Scan for the cell matching the given text and deliver its [x, y] coordinate at center. 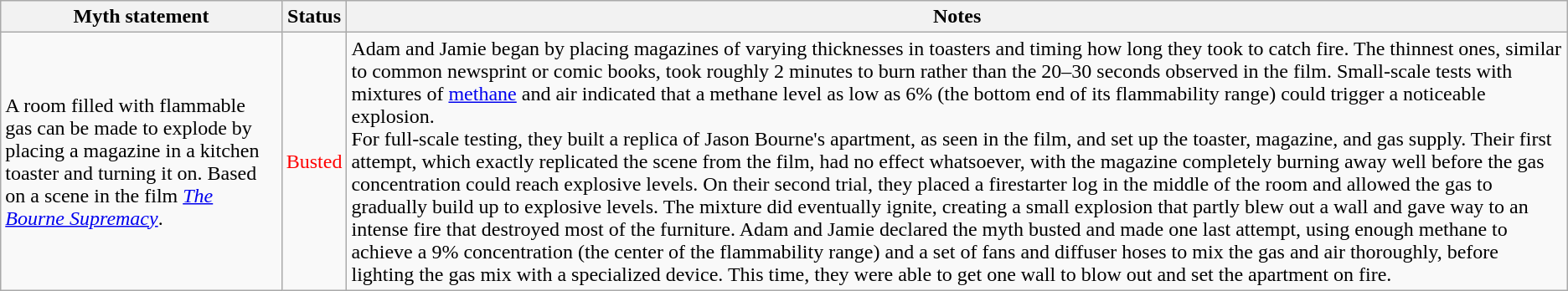
Myth statement [141, 17]
Busted [314, 161]
Status [314, 17]
Notes [957, 17]
